Determine the [x, y] coordinate at the center of the cell enclosing the given text.  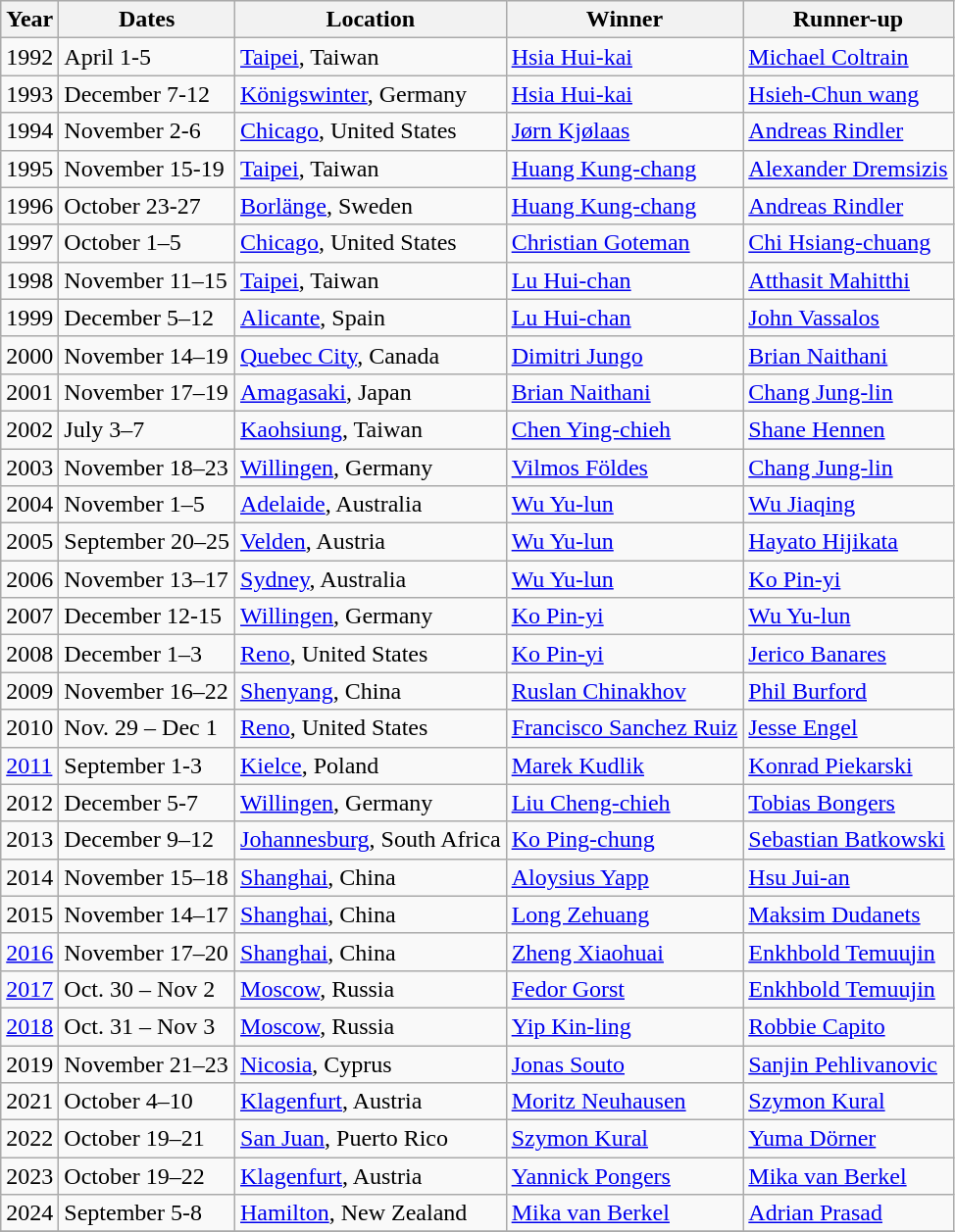
1998 [29, 280]
November 11–15 [147, 280]
October 1–5 [147, 243]
September 1-3 [147, 765]
Amagasaki, Japan [371, 392]
December 5–12 [147, 318]
December 1–3 [147, 654]
Dimitri Jungo [625, 355]
Konrad Piekarski [848, 765]
Adelaide, Australia [371, 505]
Nov. 29 – Dec 1 [147, 728]
2018 [29, 1026]
Zheng Xiaohuai [625, 952]
Vilmos Földes [625, 468]
Jørn Kjølaas [625, 131]
1999 [29, 318]
Moritz Neuhausen [625, 1102]
Runner-up [848, 20]
November 1–5 [147, 505]
2000 [29, 355]
Chen Ying-chieh [625, 429]
2019 [29, 1063]
November 15-19 [147, 169]
December 12-15 [147, 616]
John Vassalos [848, 318]
2003 [29, 468]
Jerico Banares [848, 654]
Wu Jiaqing [848, 505]
2011 [29, 765]
1996 [29, 206]
Winner [625, 20]
Robbie Capito [848, 1026]
Jesse Engel [848, 728]
2016 [29, 952]
Dates [147, 20]
October 19–22 [147, 1176]
2009 [29, 691]
Kaohsiung, Taiwan [371, 429]
1992 [29, 57]
Liu Cheng-chieh [625, 803]
November 14–19 [147, 355]
1993 [29, 94]
Sydney, Australia [371, 579]
Shane Hennen [848, 429]
2005 [29, 542]
Jonas Souto [625, 1063]
Quebec City, Canada [371, 355]
Yip Kin-ling [625, 1026]
Johannesburg, South Africa [371, 840]
2021 [29, 1102]
San Juan, Puerto Rico [371, 1139]
Kielce, Poland [371, 765]
November 18–23 [147, 468]
2014 [29, 877]
October 4–10 [147, 1102]
Hayato Hijikata [848, 542]
1997 [29, 243]
December 7-12 [147, 94]
Adrian Prasad [848, 1213]
Oct. 30 – Nov 2 [147, 989]
Marek Kudlik [625, 765]
Yuma Dörner [848, 1139]
2024 [29, 1213]
December 5-7 [147, 803]
October 19–21 [147, 1139]
Sebastian Batkowski [848, 840]
Long Zehuang [625, 914]
October 23-27 [147, 206]
Yannick Pongers [625, 1176]
Chi Hsiang-chuang [848, 243]
November 14–17 [147, 914]
Sanjin Pehlivanovic [848, 1063]
Shenyang, China [371, 691]
Location [371, 20]
November 13–17 [147, 579]
Ko Ping-chung [625, 840]
Michael Coltrain [848, 57]
Königswinter, Germany [371, 94]
Hsu Jui-an [848, 877]
2017 [29, 989]
Fedor Gorst [625, 989]
Phil Burford [848, 691]
Hamilton, New Zealand [371, 1213]
2007 [29, 616]
September 20–25 [147, 542]
2010 [29, 728]
Ruslan Chinakhov [625, 691]
Velden, Austria [371, 542]
Atthasit Mahitthi [848, 280]
2008 [29, 654]
November 17–19 [147, 392]
September 5-8 [147, 1213]
Year [29, 20]
2023 [29, 1176]
2012 [29, 803]
Alicante, Spain [371, 318]
1994 [29, 131]
Borlänge, Sweden [371, 206]
December 9–12 [147, 840]
Aloysius Yapp [625, 877]
November 16–22 [147, 691]
2022 [29, 1139]
Oct. 31 – Nov 3 [147, 1026]
2015 [29, 914]
Maksim Dudanets [848, 914]
Hsieh-Chun wang [848, 94]
November 2-6 [147, 131]
November 15–18 [147, 877]
November 21–23 [147, 1063]
2006 [29, 579]
2002 [29, 429]
July 3–7 [147, 429]
Alexander Dremsizis [848, 169]
1995 [29, 169]
Nicosia, Cyprus [371, 1063]
Francisco Sanchez Ruiz [625, 728]
2013 [29, 840]
2004 [29, 505]
Tobias Bongers [848, 803]
November 17–20 [147, 952]
Christian Goteman [625, 243]
April 1-5 [147, 57]
2001 [29, 392]
